Output the (X, Y) coordinate of the center of the cell containing the given text.  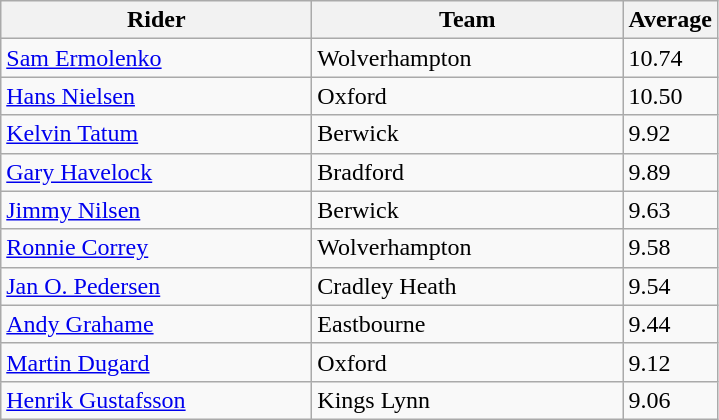
Jan O. Pedersen (156, 286)
9.58 (670, 248)
Kelvin Tatum (156, 134)
9.89 (670, 172)
10.74 (670, 58)
Martin Dugard (156, 362)
Gary Havelock (156, 172)
Team (468, 20)
Hans Nielsen (156, 96)
Rider (156, 20)
10.50 (670, 96)
Eastbourne (468, 324)
9.63 (670, 210)
9.54 (670, 286)
9.06 (670, 400)
9.12 (670, 362)
Sam Ermolenko (156, 58)
Ronnie Correy (156, 248)
Andy Grahame (156, 324)
Henrik Gustafsson (156, 400)
9.92 (670, 134)
Cradley Heath (468, 286)
Kings Lynn (468, 400)
Jimmy Nilsen (156, 210)
Average (670, 20)
Bradford (468, 172)
9.44 (670, 324)
